For the text-containing cell, return its midpoint in [X, Y] coordinate format. 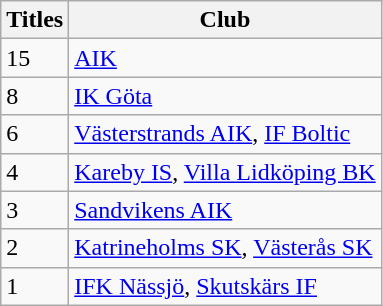
AIK [225, 58]
IK Göta [225, 96]
Kareby IS, Villa Lidköping BK [225, 172]
8 [35, 96]
1 [35, 286]
3 [35, 210]
6 [35, 134]
4 [35, 172]
Katrineholms SK, Västerås SK [225, 248]
Västerstrands AIK, IF Boltic [225, 134]
2 [35, 248]
Sandvikens AIK [225, 210]
Club [225, 20]
IFK Nässjö, Skutskärs IF [225, 286]
15 [35, 58]
Titles [35, 20]
